Detect which cell encompasses the target text, then output its (x, y) center coordinate. 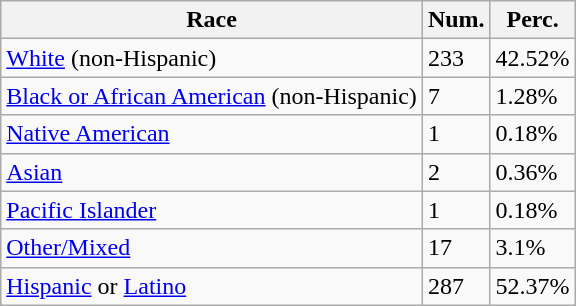
2 (456, 172)
287 (456, 286)
3.1% (532, 248)
Other/Mixed (212, 248)
0.36% (532, 172)
17 (456, 248)
Pacific Islander (212, 210)
Num. (456, 20)
Hispanic or Latino (212, 286)
Black or African American (non-Hispanic) (212, 96)
1.28% (532, 96)
Asian (212, 172)
Native American (212, 134)
52.37% (532, 286)
Perc. (532, 20)
White (non-Hispanic) (212, 58)
42.52% (532, 58)
7 (456, 96)
Race (212, 20)
233 (456, 58)
